Output the [X, Y] coordinate of the center of the cell containing the given text.  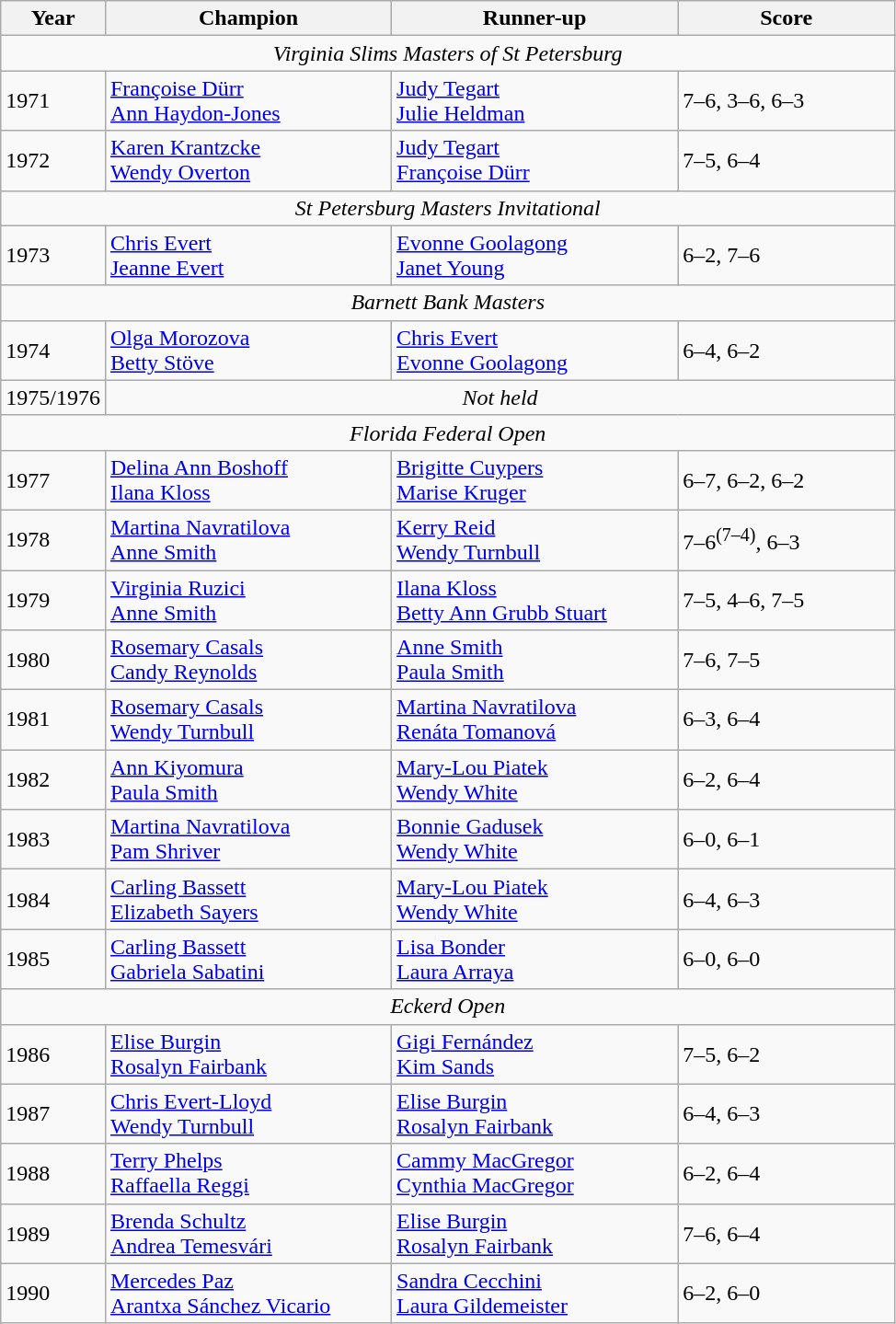
Martina Navratilova Pam Shriver [248, 839]
Evonne Goolagong Janet Young [535, 256]
1984 [53, 900]
Gigi Fernández Kim Sands [535, 1054]
7–6, 7–5 [787, 661]
6–0, 6–0 [787, 959]
Chris Evert Jeanne Evert [248, 256]
Rosemary Casals Wendy Turnbull [248, 720]
Sandra Cecchini Laura Gildemeister [535, 1294]
1973 [53, 256]
Year [53, 18]
1971 [53, 101]
7–5, 6–4 [787, 160]
1975/1976 [53, 397]
Françoise Dürr Ann Haydon-Jones [248, 101]
Ilana Kloss Betty Ann Grubb Stuart [535, 600]
Runner-up [535, 18]
1980 [53, 661]
1987 [53, 1113]
1974 [53, 350]
6–0, 6–1 [787, 839]
Anne Smith Paula Smith [535, 661]
Brenda Schultz Andrea Temesvári [248, 1233]
7–5, 6–2 [787, 1054]
Martina Navratilova Renáta Tomanová [535, 720]
6–2, 7–6 [787, 256]
1972 [53, 160]
Chris Evert Evonne Goolagong [535, 350]
Virginia Slims Masters of St Petersburg [448, 53]
Judy Tegart Julie Heldman [535, 101]
1983 [53, 839]
6–7, 6–2, 6–2 [787, 480]
Terry Phelps Raffaella Reggi [248, 1174]
7–6(7–4), 6–3 [787, 539]
St Petersburg Masters Invitational [448, 208]
1977 [53, 480]
6–4, 6–2 [787, 350]
Champion [248, 18]
1990 [53, 1294]
Carling Bassett Gabriela Sabatini [248, 959]
Cammy MacGregor Cynthia MacGregor [535, 1174]
Florida Federal Open [448, 432]
1978 [53, 539]
6–2, 6–0 [787, 1294]
Mercedes Paz Arantxa Sánchez Vicario [248, 1294]
Score [787, 18]
Virginia Ruzici Anne Smith [248, 600]
Kerry Reid Wendy Turnbull [535, 539]
7–5, 4–6, 7–5 [787, 600]
Rosemary Casals Candy Reynolds [248, 661]
Not held [500, 397]
7–6, 6–4 [787, 1233]
Brigitte Cuypers Marise Kruger [535, 480]
1986 [53, 1054]
Ann Kiyomura Paula Smith [248, 780]
1979 [53, 600]
Chris Evert-Lloyd Wendy Turnbull [248, 1113]
1985 [53, 959]
1988 [53, 1174]
7–6, 3–6, 6–3 [787, 101]
Judy Tegart Françoise Dürr [535, 160]
Karen Krantzcke Wendy Overton [248, 160]
6–3, 6–4 [787, 720]
Olga Morozova Betty Stöve [248, 350]
Lisa Bonder Laura Arraya [535, 959]
Delina Ann Boshoff Ilana Kloss [248, 480]
Carling Bassett Elizabeth Sayers [248, 900]
1989 [53, 1233]
Martina Navratilova Anne Smith [248, 539]
1982 [53, 780]
Barnett Bank Masters [448, 303]
Bonnie Gadusek Wendy White [535, 839]
1981 [53, 720]
Eckerd Open [448, 1007]
